Find where the given text appears and provide that cell's center as (x, y) coordinate. 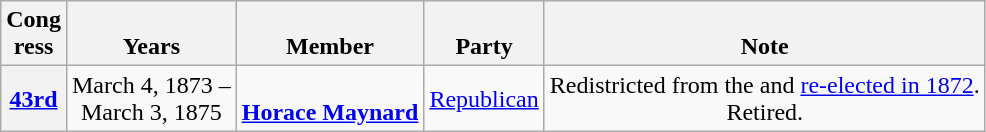
Congress (34, 34)
Note (764, 34)
Redistricted from the and re-elected in 1872.Retired. (764, 98)
Horace Maynard (330, 98)
43rd (34, 98)
March 4, 1873 –March 3, 1875 (151, 98)
Member (330, 34)
Republican (484, 98)
Years (151, 34)
Party (484, 34)
